Return [X, Y] of the center of cell containing provided text 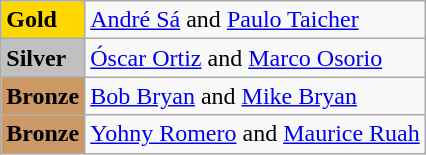
Gold [43, 20]
Yohny Romero and Maurice Ruah [256, 134]
Silver [43, 58]
André Sá and Paulo Taicher [256, 20]
Óscar Ortiz and Marco Osorio [256, 58]
Bob Bryan and Mike Bryan [256, 96]
